From the cell containing the given text, extract its center point as (X, Y) coordinate. 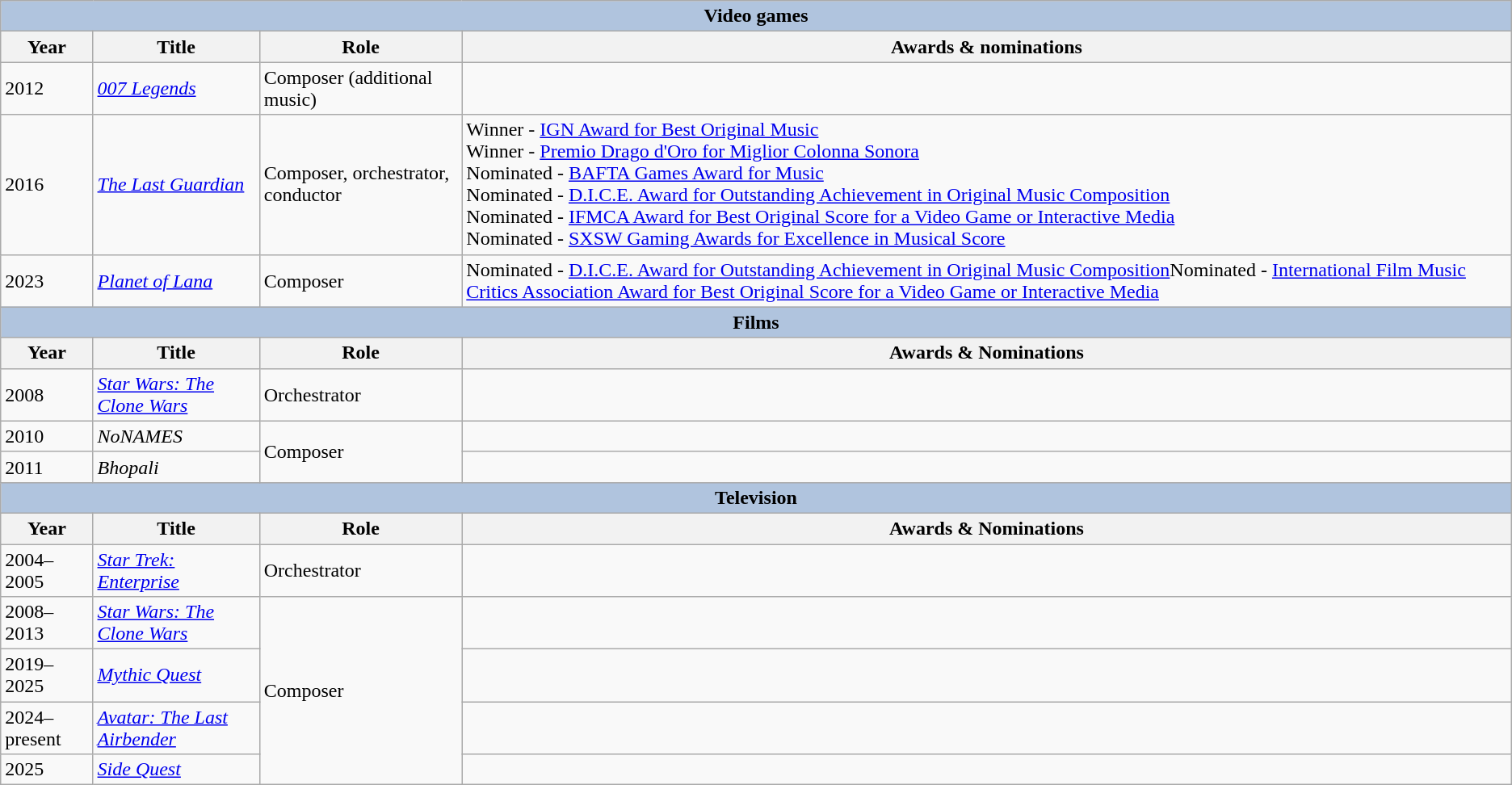
Television (756, 497)
Video games (756, 16)
2008 (47, 394)
2012 (47, 89)
The Last Guardian (176, 184)
Bhopali (176, 467)
Avatar: The Last Airbender (176, 728)
Awards & nominations (987, 47)
007 Legends (176, 89)
2025 (47, 770)
Films (756, 322)
Planet of Lana (176, 281)
2016 (47, 184)
2008–2013 (47, 623)
2010 (47, 436)
Side Quest (176, 770)
Composer (additional music) (360, 89)
2011 (47, 467)
Star Trek: Enterprise (176, 570)
NoNAMES (176, 436)
2023 (47, 281)
2024–present (47, 728)
2019–2025 (47, 675)
Composer, orchestrator, conductor (360, 184)
2004–2005 (47, 570)
Mythic Quest (176, 675)
